For the text-containing cell, return its midpoint in [x, y] coordinate format. 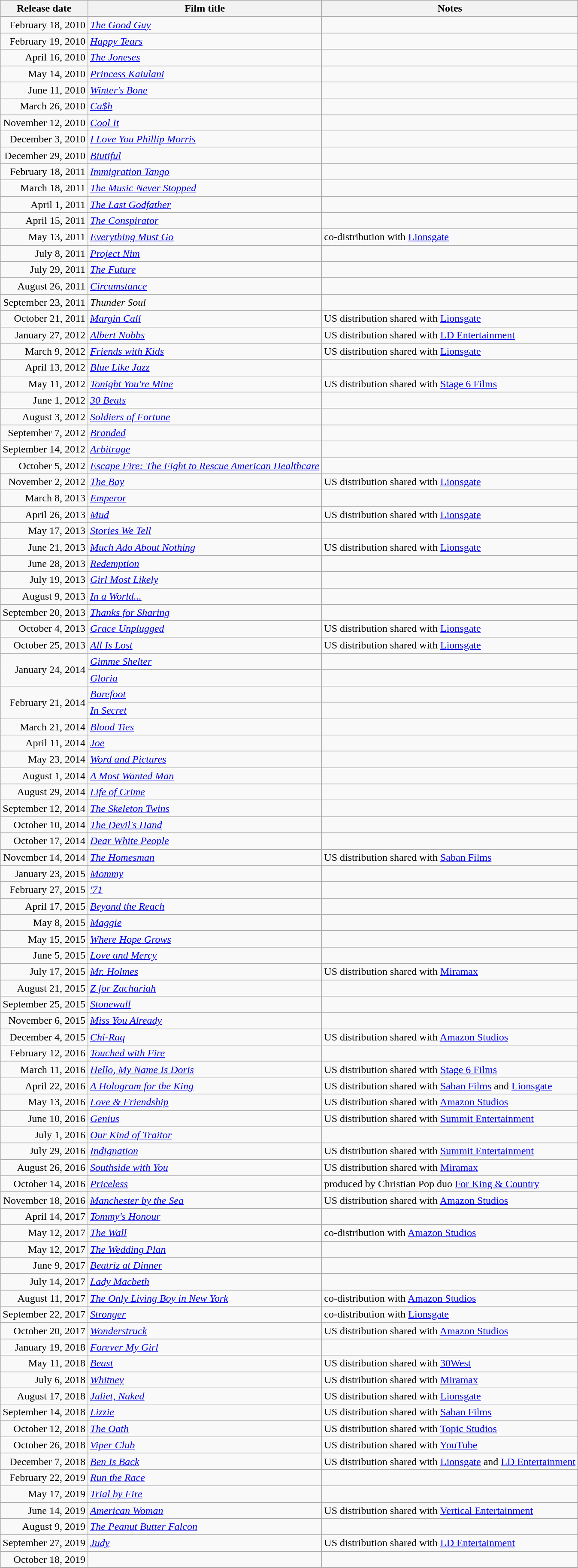
September 23, 2011 [44, 302]
July 29, 2016 [44, 1151]
November 12, 2010 [44, 123]
March 26, 2010 [44, 106]
'71 [204, 890]
August 3, 2012 [44, 416]
US distribution shared with YouTube [450, 1445]
October 17, 2014 [44, 841]
Thanks for Sharing [204, 612]
The Conspirator [204, 221]
May 17, 2019 [44, 1494]
February 19, 2010 [44, 41]
The Joneses [204, 57]
Friends with Kids [204, 351]
Priceless [204, 1184]
Emperor [204, 498]
The Future [204, 270]
Viper Club [204, 1445]
October 18, 2019 [44, 1559]
Judy [204, 1543]
Word and Pictures [204, 760]
April 14, 2017 [44, 1216]
October 26, 2018 [44, 1445]
May 13, 2011 [44, 237]
April 13, 2012 [44, 368]
July 29, 2011 [44, 270]
August 17, 2018 [44, 1396]
A Hologram for the King [204, 1086]
Albert Nobbs [204, 335]
Beast [204, 1363]
Notes [450, 9]
Mud [204, 515]
Genius [204, 1119]
June 11, 2010 [44, 90]
Love & Friendship [204, 1102]
All Is Lost [204, 645]
Blood Ties [204, 727]
August 26, 2016 [44, 1167]
July 19, 2013 [44, 580]
December 7, 2018 [44, 1461]
October 21, 2011 [44, 319]
March 11, 2016 [44, 1070]
June 21, 2013 [44, 547]
November 2, 2012 [44, 482]
June 5, 2015 [44, 955]
June 14, 2019 [44, 1510]
July 1, 2016 [44, 1135]
February 21, 2014 [44, 702]
June 1, 2012 [44, 400]
Manchester by the Sea [204, 1200]
Happy Tears [204, 41]
Z for Zachariah [204, 988]
The Bay [204, 482]
Grace Unplugged [204, 629]
August 1, 2014 [44, 776]
February 18, 2011 [44, 172]
April 15, 2011 [44, 221]
Princess Kaiulani [204, 74]
February 18, 2010 [44, 25]
Tommy's Honour [204, 1216]
Joe [204, 743]
July 14, 2017 [44, 1282]
Love and Mercy [204, 955]
April 16, 2010 [44, 57]
December 4, 2015 [44, 1037]
The Homesman [204, 857]
October 20, 2017 [44, 1331]
April 17, 2015 [44, 906]
US distribution shared with Saban Films and Lionsgate [450, 1086]
Lizzie [204, 1412]
Gimme Shelter [204, 661]
The Music Never Stopped [204, 188]
August 9, 2013 [44, 596]
December 29, 2010 [44, 155]
May 15, 2015 [44, 939]
May 23, 2014 [44, 760]
October 25, 2013 [44, 645]
US distribution shared with 30West [450, 1363]
January 27, 2012 [44, 335]
February 27, 2015 [44, 890]
In a World... [204, 596]
May 11, 2018 [44, 1363]
May 11, 2012 [44, 384]
The Devil's Hand [204, 825]
March 9, 2012 [44, 351]
The Oath [204, 1429]
Margin Call [204, 319]
Blue Like Jazz [204, 368]
Mommy [204, 874]
Maggie [204, 923]
US distribution shared with Topic Studios [450, 1429]
September 27, 2019 [44, 1543]
A Most Wanted Man [204, 776]
Juliet, Naked [204, 1396]
Redemption [204, 564]
April 22, 2016 [44, 1086]
March 8, 2013 [44, 498]
November 6, 2015 [44, 1021]
Stories We Tell [204, 531]
Stonewall [204, 1004]
Chi-Raq [204, 1037]
Escape Fire: The Fight to Rescue American Healthcare [204, 465]
Everything Must Go [204, 237]
Our Kind of Traitor [204, 1135]
May 13, 2016 [44, 1102]
Branded [204, 433]
Trial by Fire [204, 1494]
Circumstance [204, 286]
Ben Is Back [204, 1461]
Beatriz at Dinner [204, 1266]
April 1, 2011 [44, 205]
Barefoot [204, 694]
January 23, 2015 [44, 874]
October 14, 2016 [44, 1184]
September 22, 2017 [44, 1315]
The Wall [204, 1233]
Thunder Soul [204, 302]
Beyond the Reach [204, 906]
Project Nim [204, 253]
July 8, 2011 [44, 253]
Run the Race [204, 1478]
January 24, 2014 [44, 669]
October 10, 2014 [44, 825]
September 14, 2018 [44, 1412]
May 14, 2010 [44, 74]
August 26, 2011 [44, 286]
Cool It [204, 123]
Immigration Tango [204, 172]
August 9, 2019 [44, 1527]
March 21, 2014 [44, 727]
October 4, 2013 [44, 629]
Life of Crime [204, 792]
September 7, 2012 [44, 433]
Hello, My Name Is Doris [204, 1070]
July 17, 2015 [44, 971]
June 28, 2013 [44, 564]
April 26, 2013 [44, 515]
February 12, 2016 [44, 1053]
I Love You Phillip Morris [204, 139]
November 18, 2016 [44, 1200]
October 5, 2012 [44, 465]
Release date [44, 9]
March 18, 2011 [44, 188]
November 14, 2014 [44, 857]
September 20, 2013 [44, 612]
Dear White People [204, 841]
August 21, 2015 [44, 988]
Biutiful [204, 155]
September 12, 2014 [44, 808]
The Only Living Boy in New York [204, 1298]
June 9, 2017 [44, 1266]
June 10, 2016 [44, 1119]
Much Ado About Nothing [204, 547]
produced by Christian Pop duo For King & Country [450, 1184]
September 14, 2012 [44, 449]
May 17, 2013 [44, 531]
Gloria [204, 678]
Girl Most Likely [204, 580]
In Secret [204, 710]
Southside with You [204, 1167]
July 6, 2018 [44, 1380]
January 19, 2018 [44, 1347]
October 12, 2018 [44, 1429]
30 Beats [204, 400]
US distribution shared with Lionsgate and LD Entertainment [450, 1461]
Mr. Holmes [204, 971]
Arbitrage [204, 449]
Ca$h [204, 106]
April 11, 2014 [44, 743]
Lady Macbeth [204, 1282]
The Peanut Butter Falcon [204, 1527]
Where Hope Grows [204, 939]
August 29, 2014 [44, 792]
The Wedding Plan [204, 1249]
The Last Godfather [204, 205]
Stronger [204, 1315]
Soldiers of Fortune [204, 416]
US distribution shared with Vertical Entertainment [450, 1510]
September 25, 2015 [44, 1004]
February 22, 2019 [44, 1478]
Whitney [204, 1380]
Winter's Bone [204, 90]
December 3, 2010 [44, 139]
The Good Guy [204, 25]
Wonderstruck [204, 1331]
August 11, 2017 [44, 1298]
May 8, 2015 [44, 923]
The Skeleton Twins [204, 808]
American Woman [204, 1510]
Miss You Already [204, 1021]
Film title [204, 9]
Touched with Fire [204, 1053]
Indignation [204, 1151]
Tonight You're Mine [204, 384]
Forever My Girl [204, 1347]
